Locate the cell with the specified text and output its (x, y) center coordinate. 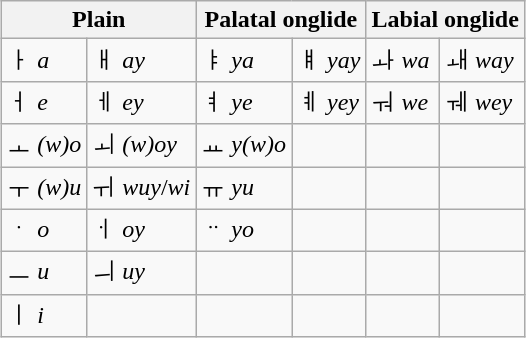
ㅕ ye (244, 102)
ㅘ wa (403, 60)
ㅏ a (44, 60)
ㅜ (w)u (44, 188)
ㅝ we (403, 102)
Palatal onglide (281, 20)
Labial onglide (445, 20)
ㅚ (w)oy (142, 146)
ㅙ way (482, 60)
Plain (99, 20)
ᆢ yo (244, 230)
ㅗ (w)o (44, 146)
ㅡ u (44, 274)
ㅓ e (44, 102)
ㅖ yey (329, 102)
ㆎ oy (142, 230)
ㅒ yay (329, 60)
ㆍ o (44, 230)
ㅢ uy (142, 274)
ㅑ ya (244, 60)
ㅔ ey (142, 102)
ㅛ y(w)o (244, 146)
ㅟ wuy/wi (142, 188)
ㅠ yu (244, 188)
ㅣ i (44, 316)
ㅐ ay (142, 60)
ㅞ wey (482, 102)
